Return the (x, y) coordinate for the center point of the cell that contains the specified text.  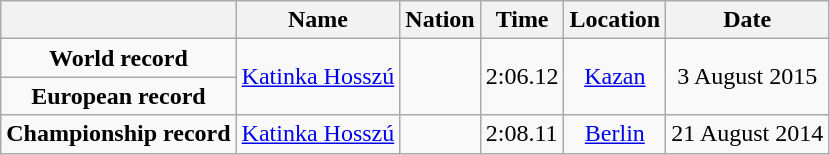
Time (522, 20)
Location (615, 20)
Berlin (615, 134)
Kazan (615, 77)
World record (118, 58)
3 August 2015 (748, 77)
21 August 2014 (748, 134)
Nation (440, 20)
Name (318, 20)
Date (748, 20)
2:08.11 (522, 134)
2:06.12 (522, 77)
European record (118, 96)
Championship record (118, 134)
